Determine the (X, Y) coordinate at the center of the cell enclosing the given text.  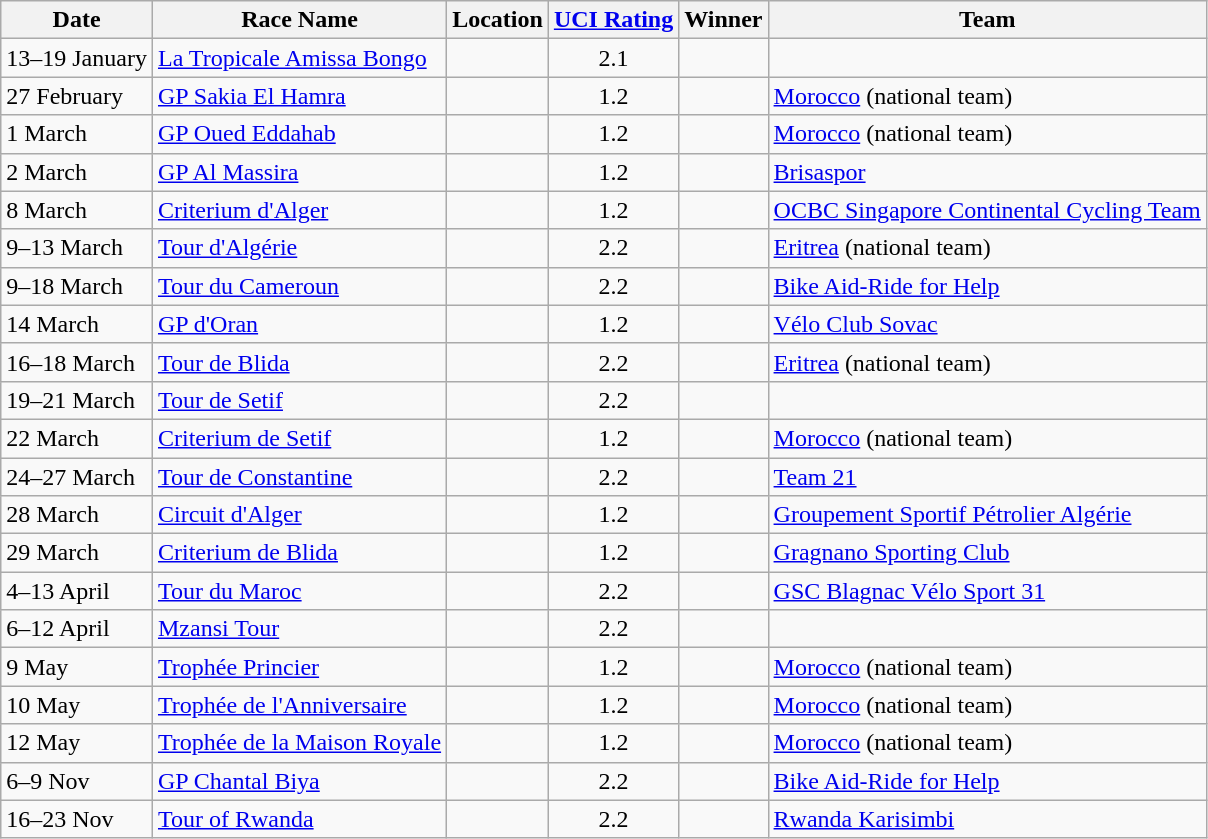
Team 21 (987, 477)
Tour de Constantine (299, 477)
Criterium de Blida (299, 553)
Rwanda Karisimbi (987, 819)
8 March (77, 210)
GP Chantal Biya (299, 781)
GP d'Oran (299, 324)
16–23 Nov (77, 819)
13–19 January (77, 58)
Tour of Rwanda (299, 819)
Date (77, 20)
Tour d'Algérie (299, 248)
Mzansi Tour (299, 629)
UCI Rating (613, 20)
10 May (77, 705)
Gragnano Sporting Club (987, 553)
Team (987, 20)
27 February (77, 96)
28 March (77, 515)
9–18 March (77, 286)
GP Oued Eddahab (299, 134)
29 March (77, 553)
GP Al Massira (299, 172)
Tour de Blida (299, 362)
6–12 April (77, 629)
Trophée de la Maison Royale (299, 743)
Groupement Sportif Pétrolier Algérie (987, 515)
La Tropicale Amissa Bongo (299, 58)
9–13 March (77, 248)
9 May (77, 667)
1 March (77, 134)
Vélo Club Sovac (987, 324)
4–13 April (77, 591)
2 March (77, 172)
Race Name (299, 20)
Winner (724, 20)
GP Sakia El Hamra (299, 96)
Trophée de l'Anniversaire (299, 705)
Tour du Cameroun (299, 286)
Tour de Setif (299, 400)
Criterium de Setif (299, 438)
Circuit d'Alger (299, 515)
Criterium d'Alger (299, 210)
Location (498, 20)
Tour du Maroc (299, 591)
2.1 (613, 58)
Trophée Princier (299, 667)
OCBC Singapore Continental Cycling Team (987, 210)
GSC Blagnac Vélo Sport 31 (987, 591)
24–27 March (77, 477)
14 March (77, 324)
22 March (77, 438)
16–18 March (77, 362)
Brisaspor (987, 172)
19–21 March (77, 400)
12 May (77, 743)
6–9 Nov (77, 781)
